Search for the cell housing the specified text and yield its [x, y] center coordinate. 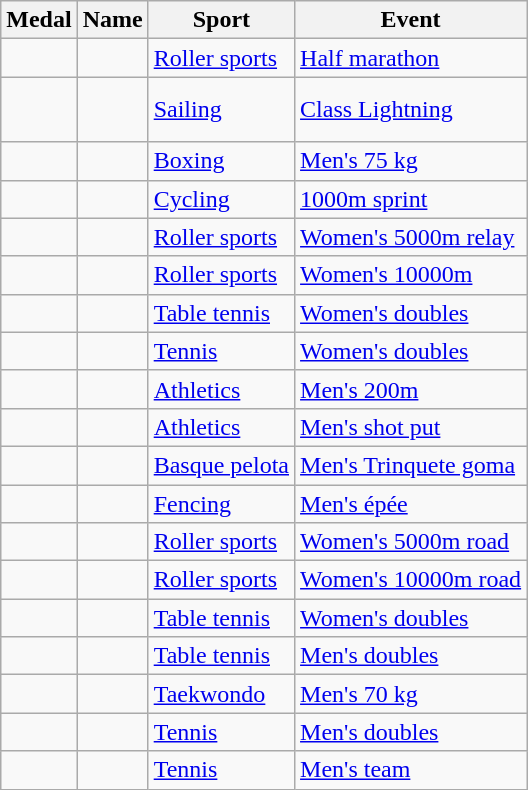
Women's 10000m road [411, 580]
Men's 75 kg [411, 161]
Event [411, 20]
Men's 200m [411, 389]
Taekwondo [221, 694]
Men's shot put [411, 427]
Sport [221, 20]
Sailing [221, 110]
Women's 10000m [411, 275]
Basque pelota [221, 465]
Medal [39, 20]
Half marathon [411, 58]
Boxing [221, 161]
Women's 5000m relay [411, 237]
Name [112, 20]
Men's Trinquete goma [411, 465]
Women's 5000m road [411, 542]
Class Lightning [411, 110]
Fencing [221, 503]
Men's team [411, 770]
Men's épée [411, 503]
1000m sprint [411, 199]
Men's 70 kg [411, 694]
Cycling [221, 199]
